Detect which cell encompasses the target text, then output its (X, Y) center coordinate. 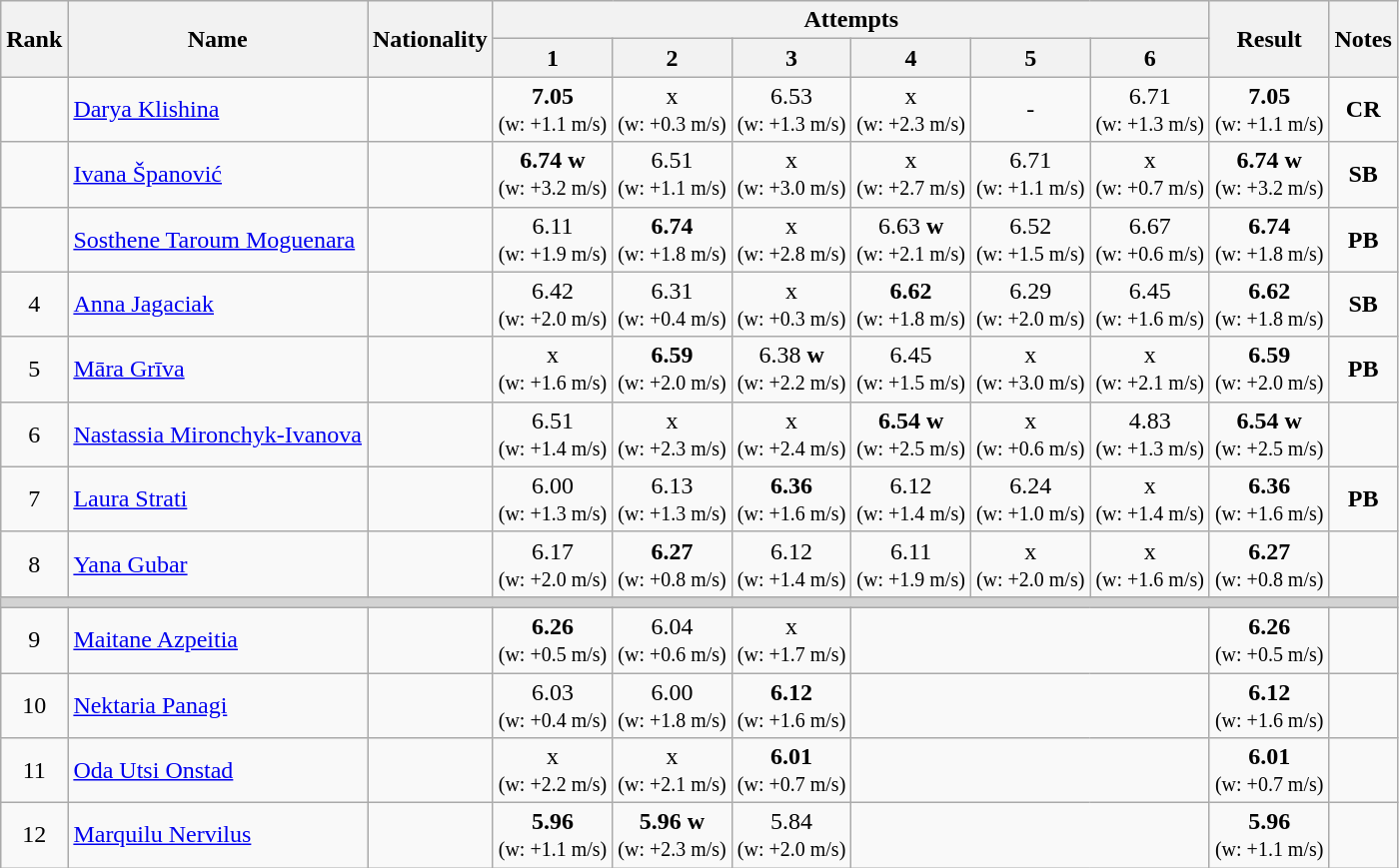
x (w: +0.7 m/s) (1150, 174)
6.13 (w: +1.3 m/s) (673, 499)
Maitane Azpeitia (218, 639)
Name (218, 39)
6.63 w (w: +2.1 m/s) (911, 240)
6.45 (w: +1.5 m/s) (911, 370)
6.29 (w: +2.0 m/s) (1030, 304)
6.17 (w: +2.0 m/s) (553, 563)
6.42 (w: +2.0 m/s) (553, 304)
Māra Grīva (218, 370)
- (1030, 110)
Ivana Španović (218, 174)
6.71 (w: +1.1 m/s) (1030, 174)
6.24 (w: +1.0 m/s) (1030, 499)
6.31 (w: +0.4 m/s) (673, 304)
6.51 (w: +1.1 m/s) (673, 174)
11 (34, 771)
12 (34, 835)
Notes (1363, 39)
6.04 (w: +0.6 m/s) (673, 639)
x (w: +2.7 m/s) (911, 174)
9 (34, 639)
7 (34, 499)
6.52 (w: +1.5 m/s) (1030, 240)
8 (34, 563)
6.53 (w: +1.3 m/s) (791, 110)
6.38 w (w: +2.2 m/s) (791, 370)
Marquilu Nervilus (218, 835)
Yana Gubar (218, 563)
6.67 (w: +0.6 m/s) (1150, 240)
6.51 (w: +1.4 m/s) (553, 434)
6.00 (w: +1.3 m/s) (553, 499)
Sosthene Taroum Moguenara (218, 240)
x (w: +2.4 m/s) (791, 434)
Nationality (431, 39)
Result (1269, 39)
Anna Jagaciak (218, 304)
6.45 (w: +1.6 m/s) (1150, 304)
2 (673, 58)
Rank (34, 39)
1 (553, 58)
Laura Strati (218, 499)
6.03 (w: +0.4 m/s) (553, 705)
x (w: +1.7 m/s) (791, 639)
Darya Klishina (218, 110)
5.84 (w: +2.0 m/s) (791, 835)
Nektaria Panagi (218, 705)
CR (1363, 110)
x (w: +0.6 m/s) (1030, 434)
Attempts (851, 20)
3 (791, 58)
6.00 (w: +1.8 m/s) (673, 705)
x (w: +2.2 m/s) (553, 771)
Nastassia Mironchyk-Ivanova (218, 434)
6.71 (w: +1.3 m/s) (1150, 110)
10 (34, 705)
4.83 (w: +1.3 m/s) (1150, 434)
x (w: +2.8 m/s) (791, 240)
Oda Utsi Onstad (218, 771)
x (w: +2.0 m/s) (1030, 563)
x (w: +1.4 m/s) (1150, 499)
5.96 w (w: +2.3 m/s) (673, 835)
